Return the [x, y] coordinate for the center point of the cell that contains the specified text.  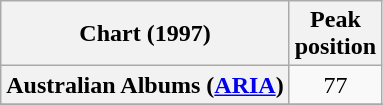
Chart (1997) [145, 34]
Australian Albums (ARIA) [145, 85]
Peakposition [335, 34]
77 [335, 85]
